Output the (x, y) coordinate of the center of the cell containing the given text.  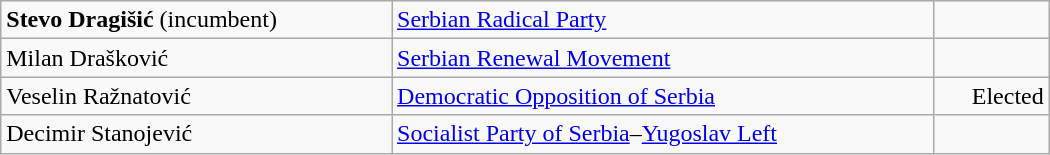
Decimir Stanojević (196, 134)
Elected (992, 96)
Milan Drašković (196, 58)
Democratic Opposition of Serbia (664, 96)
Socialist Party of Serbia–Yugoslav Left (664, 134)
Stevo Dragišić (incumbent) (196, 20)
Veselin Ražnatović (196, 96)
Serbian Radical Party (664, 20)
Serbian Renewal Movement (664, 58)
